Extract the (X, Y) coordinate from the center of the cell holding the provided text.  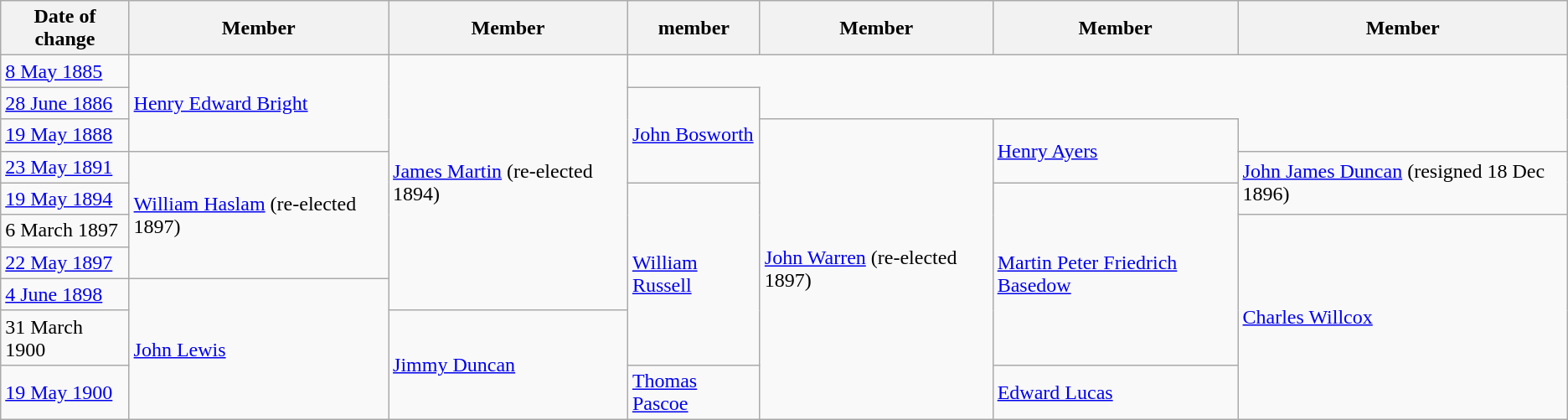
John Bosworth (694, 135)
19 May 1888 (65, 135)
6 March 1897 (65, 231)
Charles Willcox (1402, 317)
member (694, 29)
28 June 1886 (65, 103)
23 May 1891 (65, 167)
19 May 1900 (65, 392)
Edward Lucas (1116, 392)
19 May 1894 (65, 199)
John Lewis (259, 349)
Martin Peter Friedrich Basedow (1116, 273)
William Haslam (re-elected 1897) (259, 215)
31 March 1900 (65, 337)
James Martin (re-elected 1894) (508, 183)
John James Duncan (resigned 18 Dec 1896) (1402, 183)
Henry Ayers (1116, 151)
4 June 1898 (65, 294)
Thomas Pascoe (694, 392)
22 May 1897 (65, 262)
John Warren (re-elected 1897) (876, 269)
8 May 1885 (65, 71)
William Russell (694, 273)
Jimmy Duncan (508, 365)
Date of change (65, 29)
Henry Edward Bright (259, 103)
